Search for the cell housing the specified text and yield its (X, Y) center coordinate. 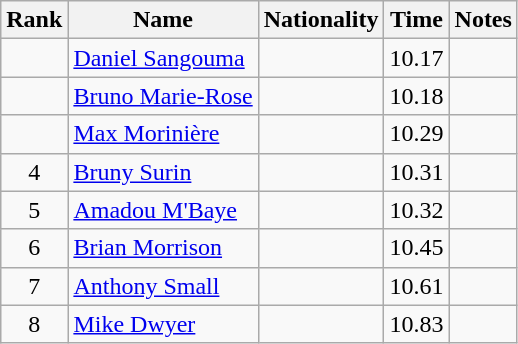
Amadou M'Baye (163, 210)
Name (163, 20)
7 (34, 286)
10.45 (416, 248)
Brian Morrison (163, 248)
Rank (34, 20)
10.83 (416, 324)
Anthony Small (163, 286)
Nationality (321, 20)
4 (34, 172)
10.18 (416, 96)
10.17 (416, 58)
Daniel Sangouma (163, 58)
5 (34, 210)
6 (34, 248)
10.32 (416, 210)
Bruny Surin (163, 172)
Time (416, 20)
10.29 (416, 134)
Mike Dwyer (163, 324)
Bruno Marie-Rose (163, 96)
10.31 (416, 172)
Max Morinière (163, 134)
10.61 (416, 286)
Notes (483, 20)
8 (34, 324)
